Extract the (X, Y) coordinate from the center of the cell holding the provided text.  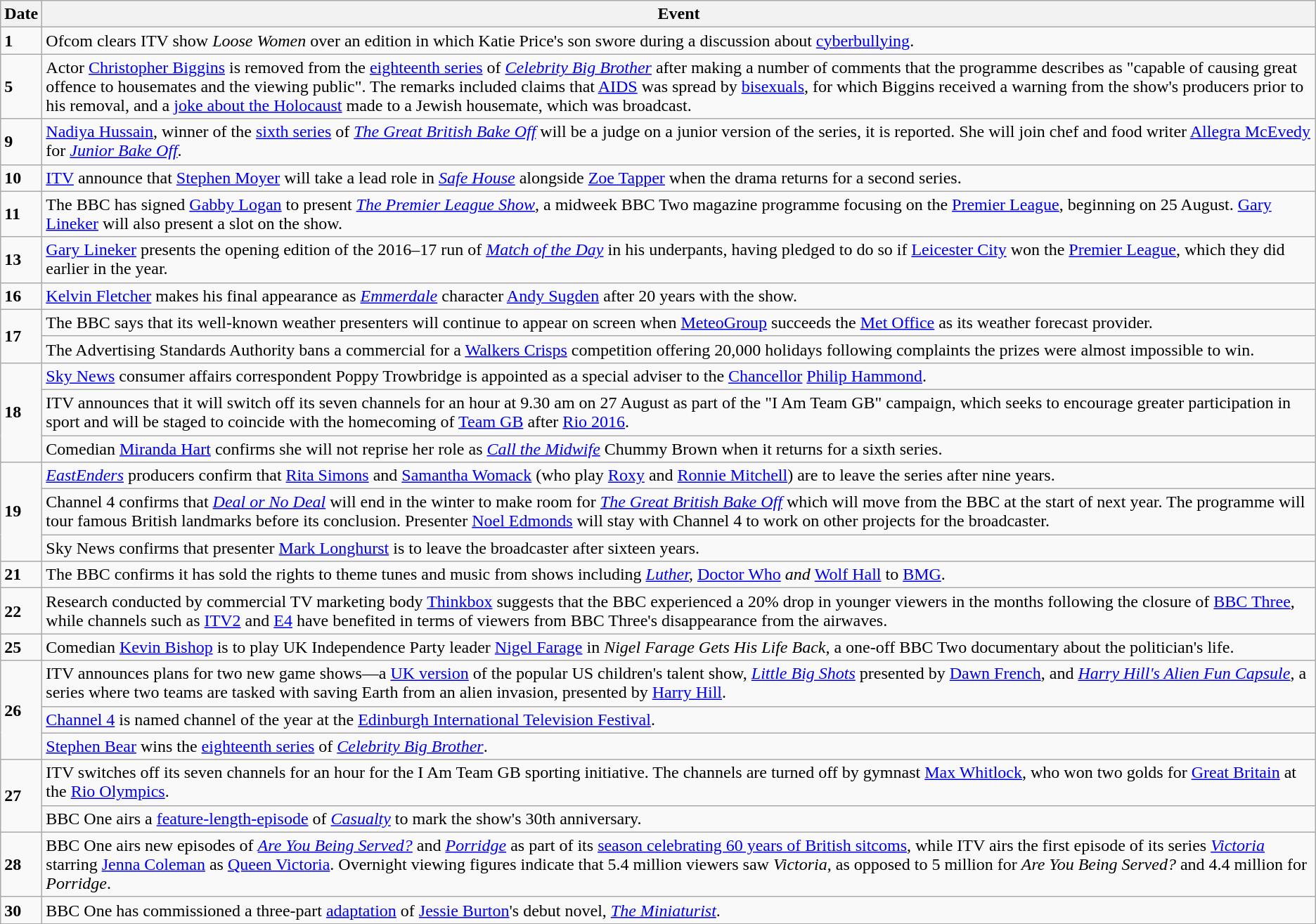
19 (21, 512)
17 (21, 336)
16 (21, 296)
10 (21, 178)
27 (21, 795)
13 (21, 260)
Channel 4 is named channel of the year at the Edinburgh International Television Festival. (679, 720)
Kelvin Fletcher makes his final appearance as Emmerdale character Andy Sugden after 20 years with the show. (679, 296)
22 (21, 611)
28 (21, 864)
11 (21, 214)
21 (21, 575)
Ofcom clears ITV show Loose Women over an edition in which Katie Price's son swore during a discussion about cyberbullying. (679, 41)
Date (21, 14)
25 (21, 647)
BBC One has commissioned a three-part adaptation of Jessie Burton's debut novel, The Miniaturist. (679, 910)
Sky News confirms that presenter Mark Longhurst is to leave the broadcaster after sixteen years. (679, 548)
EastEnders producers confirm that Rita Simons and Samantha Womack (who play Roxy and Ronnie Mitchell) are to leave the series after nine years. (679, 476)
Sky News consumer affairs correspondent Poppy Trowbridge is appointed as a special adviser to the Chancellor Philip Hammond. (679, 376)
Stephen Bear wins the eighteenth series of Celebrity Big Brother. (679, 746)
9 (21, 142)
5 (21, 86)
ITV announce that Stephen Moyer will take a lead role in Safe House alongside Zoe Tapper when the drama returns for a second series. (679, 178)
The BBC confirms it has sold the rights to theme tunes and music from shows including Luther, Doctor Who and Wolf Hall to BMG. (679, 575)
BBC One airs a feature-length-episode of Casualty to mark the show's 30th anniversary. (679, 819)
18 (21, 412)
1 (21, 41)
26 (21, 710)
Event (679, 14)
Comedian Miranda Hart confirms she will not reprise her role as Call the Midwife Chummy Brown when it returns for a sixth series. (679, 449)
30 (21, 910)
